From the cell containing the given text, extract its center point as [x, y] coordinate. 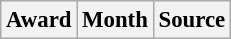
Source [192, 20]
Award [39, 20]
Month [115, 20]
